Locate the cell with the specified text and output its [x, y] center coordinate. 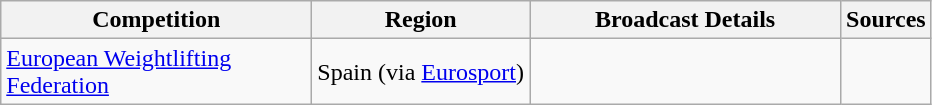
Sources [886, 20]
Competition [156, 20]
Region [421, 20]
European Weightlifting Federation [156, 72]
Spain (via Eurosport) [421, 72]
Broadcast Details [686, 20]
